Locate the cell with the specified text and output its [x, y] center coordinate. 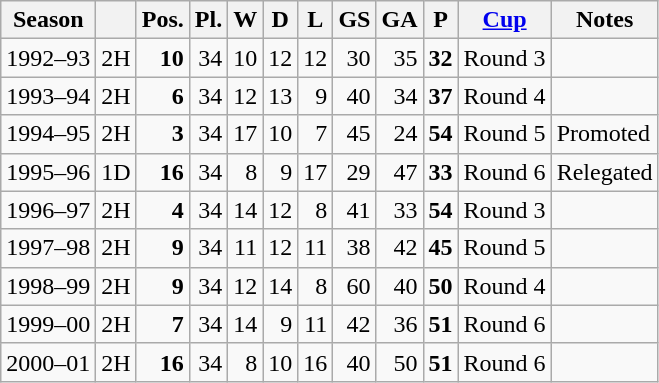
37 [440, 96]
60 [354, 286]
35 [400, 58]
1996–97 [48, 210]
W [246, 20]
38 [354, 248]
24 [400, 134]
29 [354, 172]
Pl. [208, 20]
1992–93 [48, 58]
1998–99 [48, 286]
Promoted [604, 134]
1994–95 [48, 134]
13 [280, 96]
L [316, 20]
36 [400, 324]
41 [354, 210]
4 [162, 210]
P [440, 20]
47 [400, 172]
Pos. [162, 20]
Notes [604, 20]
Cup [504, 20]
3 [162, 134]
1993–94 [48, 96]
30 [354, 58]
1997–98 [48, 248]
6 [162, 96]
GA [400, 20]
32 [440, 58]
1995–96 [48, 172]
1D [116, 172]
Season [48, 20]
Relegated [604, 172]
1999–00 [48, 324]
D [280, 20]
2000–01 [48, 362]
GS [354, 20]
